Output the [x, y] coordinate of the center of the cell containing the given text.  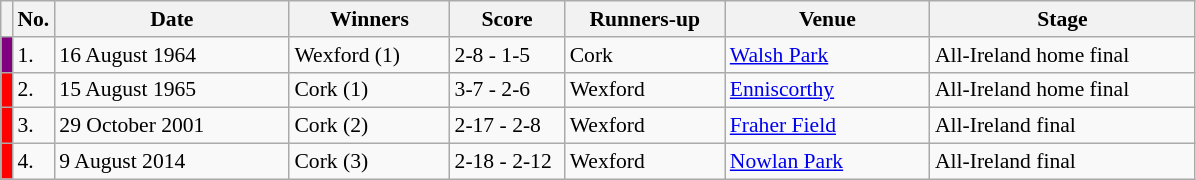
Cork (2) [369, 126]
2. [33, 90]
3-7 - 2-6 [508, 90]
3. [33, 126]
No. [33, 19]
Cork (1) [369, 90]
16 August 1964 [172, 55]
Enniscorthy [828, 90]
9 August 2014 [172, 162]
Nowlan Park [828, 162]
Wexford (1) [369, 55]
Runners-up [645, 19]
Walsh Park [828, 55]
4. [33, 162]
Cork [645, 55]
Date [172, 19]
1. [33, 55]
Score [508, 19]
2-18 - 2-12 [508, 162]
Venue [828, 19]
2-17 - 2-8 [508, 126]
Winners [369, 19]
Fraher Field [828, 126]
29 October 2001 [172, 126]
Stage [1062, 19]
15 August 1965 [172, 90]
Cork (3) [369, 162]
2-8 - 1-5 [508, 55]
